Provide the (x, y) coordinate of the cell's center where the given text is located.  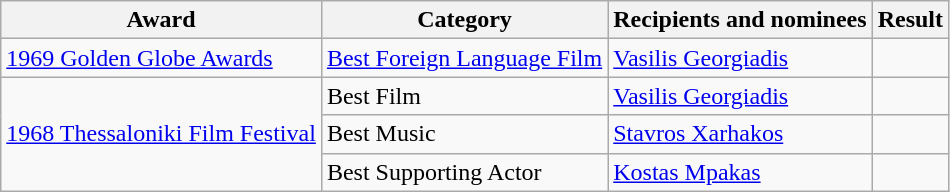
Award (162, 20)
Best Foreign Language Film (464, 58)
Best Music (464, 134)
Stavros Xarhakos (740, 134)
Result (910, 20)
1968 Thessaloniki Film Festival (162, 134)
Recipients and nominees (740, 20)
Best Supporting Actor (464, 172)
1969 Golden Globe Awards (162, 58)
Best Film (464, 96)
Category (464, 20)
Kostas Mpakas (740, 172)
